Return (X, Y) of the center of cell containing provided text 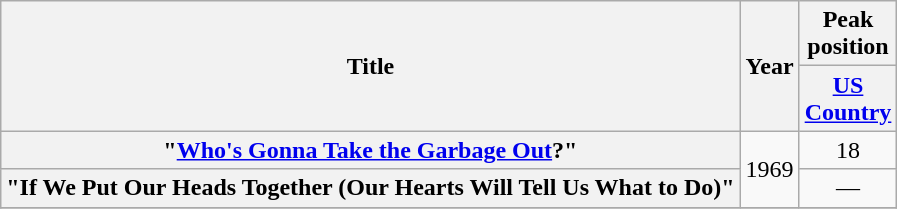
— (848, 188)
Title (370, 66)
Year (770, 66)
Peakposition (848, 34)
1969 (770, 169)
USCountry (848, 98)
"If We Put Our Heads Together (Our Hearts Will Tell Us What to Do)" (370, 188)
"Who's Gonna Take the Garbage Out?" (370, 150)
18 (848, 150)
